Scan for the cell matching the given text and deliver its [X, Y] coordinate at center. 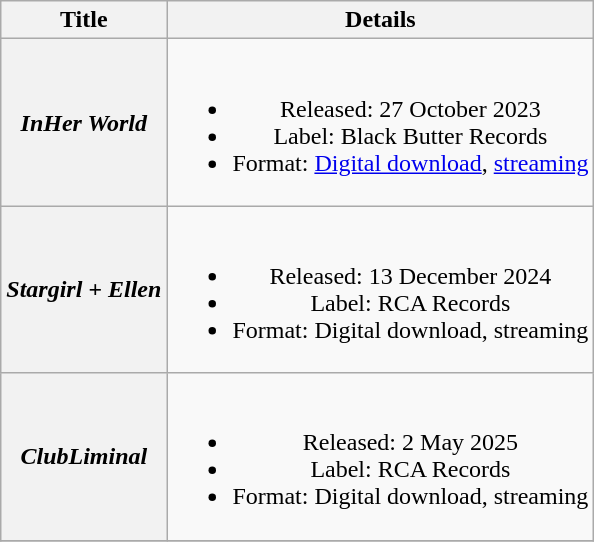
Stargirl + Ellen [84, 290]
ClubLiminal [84, 456]
InHer World [84, 122]
Released: 13 December 2024Label: RCA RecordsFormat: Digital download, streaming [380, 290]
Details [380, 20]
Title [84, 20]
Released: 27 October 2023Label: Black Butter RecordsFormat: Digital download, streaming [380, 122]
Released: 2 May 2025Label: RCA RecordsFormat: Digital download, streaming [380, 456]
